Return [X, Y] of the center of cell containing provided text 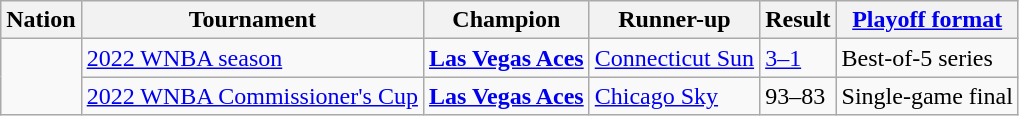
Runner-up [674, 20]
Playoff format [927, 20]
Tournament [252, 20]
Champion [506, 20]
Connecticut Sun [674, 58]
Result [798, 20]
Chicago Sky [674, 96]
93–83 [798, 96]
Single-game final [927, 96]
Nation [41, 20]
3–1 [798, 58]
2022 WNBA Commissioner's Cup [252, 96]
Best-of-5 series [927, 58]
2022 WNBA season [252, 58]
